Provide the (X, Y) coordinate of the cell's center where the given text is located.  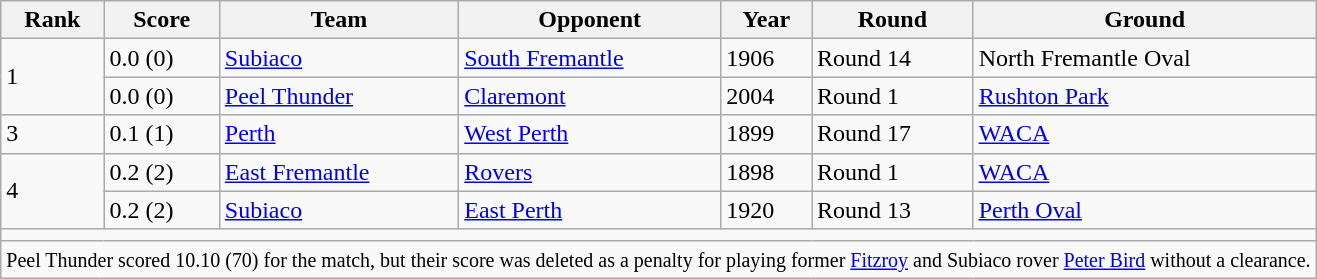
Rushton Park (1144, 96)
East Fremantle (338, 172)
2004 (766, 96)
South Fremantle (590, 58)
East Perth (590, 210)
Year (766, 20)
Team (338, 20)
1906 (766, 58)
North Fremantle Oval (1144, 58)
Rank (52, 20)
0.1 (1) (162, 134)
West Perth (590, 134)
4 (52, 191)
Score (162, 20)
Ground (1144, 20)
1899 (766, 134)
1 (52, 77)
Rovers (590, 172)
Round (893, 20)
Perth (338, 134)
1920 (766, 210)
Claremont (590, 96)
Peel Thunder (338, 96)
Round 17 (893, 134)
Round 13 (893, 210)
Round 14 (893, 58)
Opponent (590, 20)
Perth Oval (1144, 210)
3 (52, 134)
1898 (766, 172)
